Locate the cell with the specified text and output its [x, y] center coordinate. 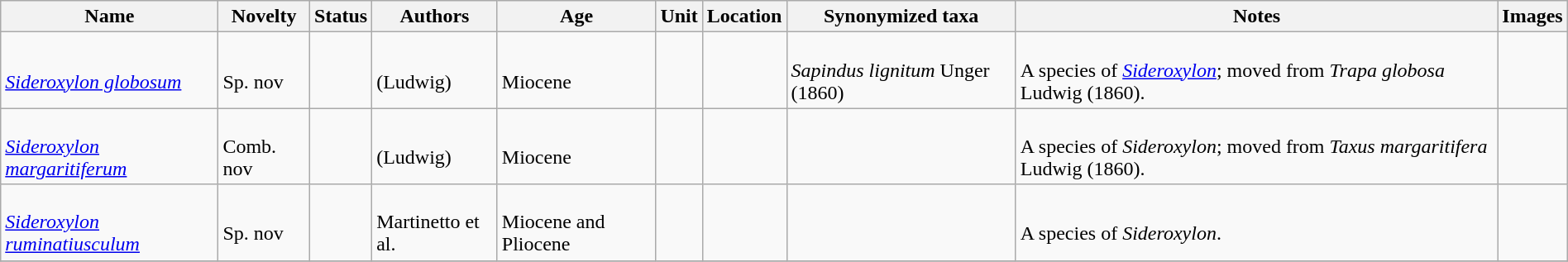
Sideroxylon globosum [109, 70]
Miocene and Pliocene [576, 222]
Unit [679, 17]
Images [1532, 17]
A species of Sideroxylon; moved from Taxus margaritifera Ludwig (1860). [1256, 146]
Location [744, 17]
Novelty [265, 17]
Authors [435, 17]
Synonymized taxa [901, 17]
Status [341, 17]
Sideroxylon ruminatiusculum [109, 222]
Sapindus lignitum Unger (1860) [901, 70]
Age [576, 17]
Martinetto et al. [435, 222]
A species of Sideroxylon. [1256, 222]
Sideroxylon margaritiferum [109, 146]
Comb. nov [265, 146]
Name [109, 17]
Notes [1256, 17]
A species of Sideroxylon; moved from Trapa globosa Ludwig (1860). [1256, 70]
